Return [X, Y] of the center of cell containing provided text 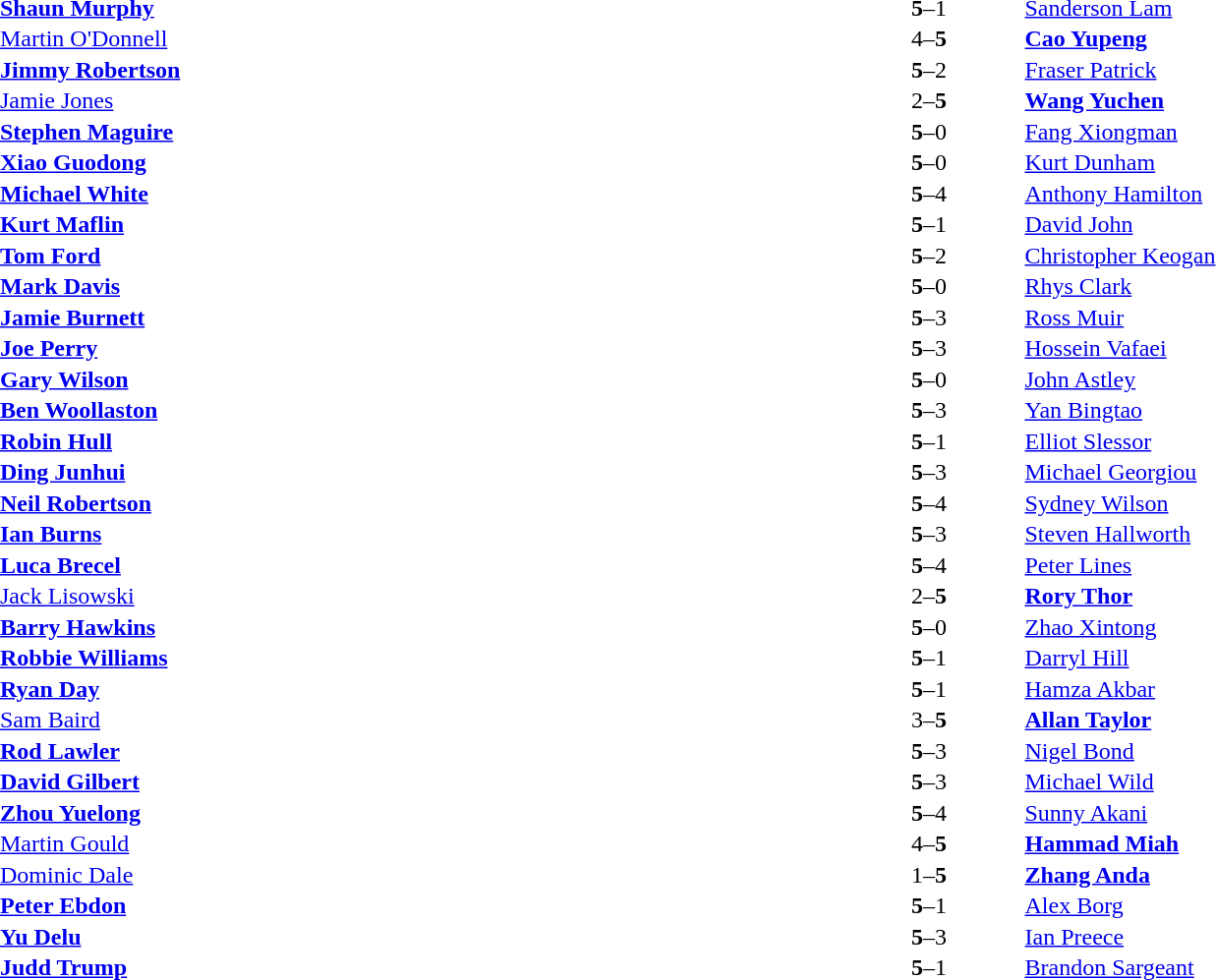
1–5 [928, 875]
3–5 [928, 721]
